Pinpoint the cell where the given text exists, returning its (x, y) midpoint coordinate. 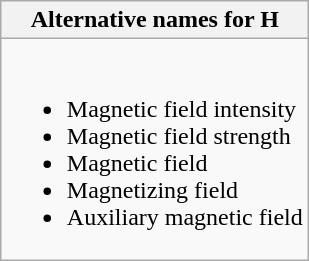
Magnetic field intensityMagnetic field strengthMagnetic fieldMagnetizing fieldAuxiliary magnetic field (154, 150)
Alternative names for H (154, 20)
